For the text-containing cell, return its midpoint in [X, Y] coordinate format. 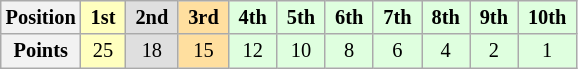
5th [301, 17]
9th [494, 17]
3rd [203, 17]
12 [253, 51]
10 [301, 51]
25 [104, 51]
Position [41, 17]
Points [41, 51]
8 [349, 51]
8th [446, 17]
1 [547, 51]
7th [397, 17]
4 [446, 51]
2nd [152, 17]
15 [203, 51]
1st [104, 17]
18 [152, 51]
10th [547, 17]
4th [253, 17]
6 [397, 51]
2 [494, 51]
6th [349, 17]
